Output the (x, y) coordinate of the center of the cell containing the given text.  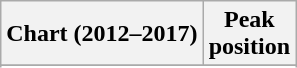
Peakposition (249, 34)
Chart (2012–2017) (102, 34)
